Identify which cell holds the provided text, then report its (x, y) central coordinate. 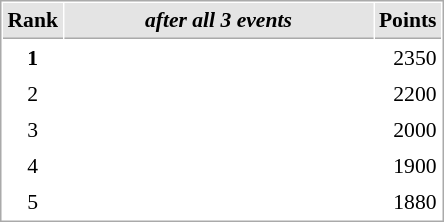
Points (408, 21)
1900 (408, 165)
4 (32, 165)
5 (32, 201)
1 (32, 57)
2 (32, 93)
Rank (32, 21)
3 (32, 129)
1880 (408, 201)
2350 (408, 57)
after all 3 events (218, 21)
2200 (408, 93)
2000 (408, 129)
